Output the (x, y) coordinate of the center of the cell containing the given text.  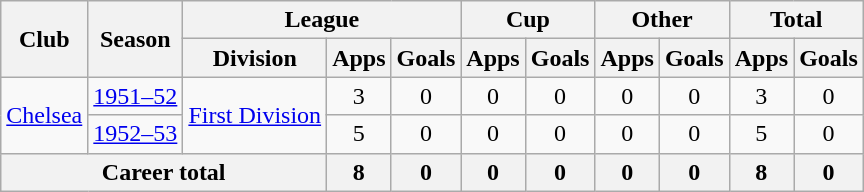
Cup (528, 20)
Career total (164, 172)
1952–53 (136, 134)
Other (662, 20)
First Division (255, 115)
Chelsea (44, 115)
Club (44, 39)
League (322, 20)
Division (255, 58)
1951–52 (136, 96)
Total (796, 20)
Season (136, 39)
